From the cell containing the given text, extract its center point as (X, Y) coordinate. 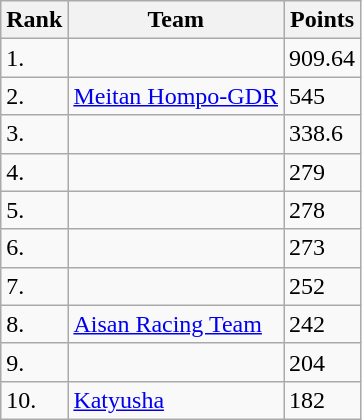
Rank (34, 20)
252 (322, 286)
182 (322, 400)
9. (34, 362)
6. (34, 248)
279 (322, 172)
909.64 (322, 58)
273 (322, 248)
278 (322, 210)
4. (34, 172)
338.6 (322, 134)
3. (34, 134)
2. (34, 96)
Points (322, 20)
1. (34, 58)
Team (176, 20)
Katyusha (176, 400)
10. (34, 400)
Aisan Racing Team (176, 324)
7. (34, 286)
242 (322, 324)
8. (34, 324)
545 (322, 96)
Meitan Hompo-GDR (176, 96)
204 (322, 362)
5. (34, 210)
